For the text-containing cell, return its midpoint in [x, y] coordinate format. 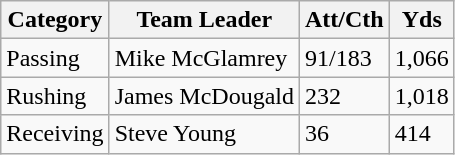
Passing [55, 58]
Category [55, 20]
36 [344, 134]
Receiving [55, 134]
Steve Young [204, 134]
91/183 [344, 58]
Team Leader [204, 20]
Rushing [55, 96]
414 [422, 134]
Att/Cth [344, 20]
Mike McGlamrey [204, 58]
James McDougald [204, 96]
Yds [422, 20]
1,018 [422, 96]
1,066 [422, 58]
232 [344, 96]
